Extract the (X, Y) coordinate from the center of the cell holding the provided text.  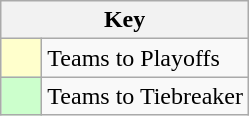
Teams to Playoffs (146, 58)
Teams to Tiebreaker (146, 96)
Key (125, 20)
